Return the (x, y) coordinate for the center point of the cell that contains the specified text.  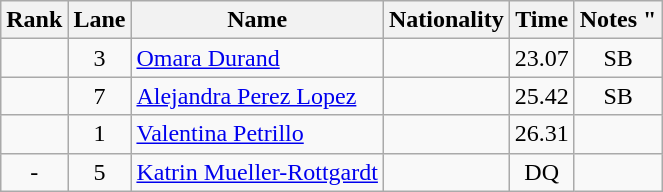
Nationality (446, 20)
Lane (100, 20)
25.42 (542, 96)
DQ (542, 172)
Alejandra Perez Lopez (258, 96)
3 (100, 58)
1 (100, 134)
Valentina Petrillo (258, 134)
Katrin Mueller-Rottgardt (258, 172)
Rank (34, 20)
Omara Durand (258, 58)
Time (542, 20)
5 (100, 172)
Notes " (618, 20)
Name (258, 20)
26.31 (542, 134)
- (34, 172)
23.07 (542, 58)
7 (100, 96)
